Detect which cell encompasses the target text, then output its [x, y] center coordinate. 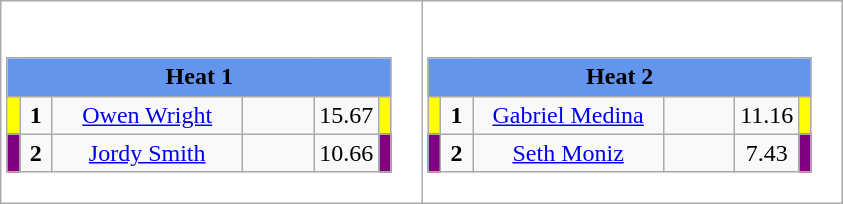
Heat 1 1 Owen Wright 15.67 2 Jordy Smith 10.66 [212, 102]
11.16 [767, 115]
Heat 2 [620, 77]
10.66 [346, 153]
7.43 [767, 153]
Jordy Smith [148, 153]
15.67 [346, 115]
Gabriel Medina [568, 115]
Seth Moniz [568, 153]
Heat 2 1 Gabriel Medina 11.16 2 Seth Moniz 7.43 [632, 102]
Heat 1 [199, 77]
Owen Wright [148, 115]
